Output the (x, y) coordinate of the center of the cell containing the given text.  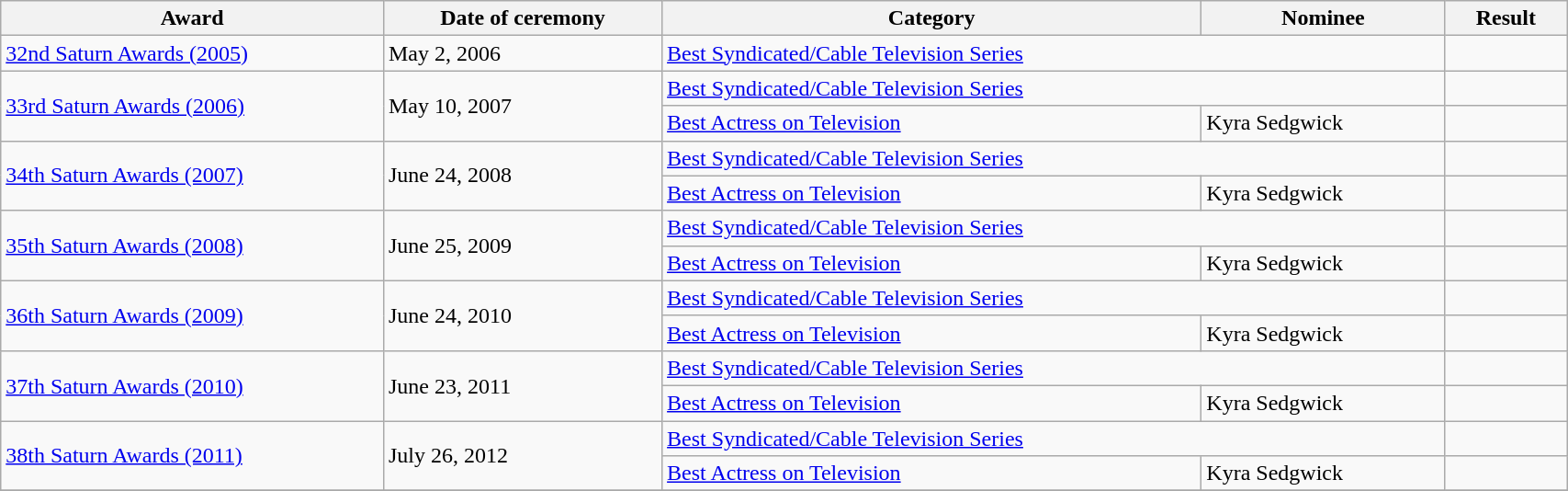
Date of ceremony (522, 18)
Category (931, 18)
May 2, 2006 (522, 53)
Award (193, 18)
June 24, 2008 (522, 176)
35th Saturn Awards (2008) (193, 245)
32nd Saturn Awards (2005) (193, 53)
Nominee (1323, 18)
34th Saturn Awards (2007) (193, 176)
36th Saturn Awards (2009) (193, 315)
June 23, 2011 (522, 385)
37th Saturn Awards (2010) (193, 385)
July 26, 2012 (522, 456)
Result (1506, 18)
June 25, 2009 (522, 245)
June 24, 2010 (522, 315)
33rd Saturn Awards (2006) (193, 106)
May 10, 2007 (522, 106)
38th Saturn Awards (2011) (193, 456)
